Extract the (x, y) coordinate from the center of the cell holding the provided text.  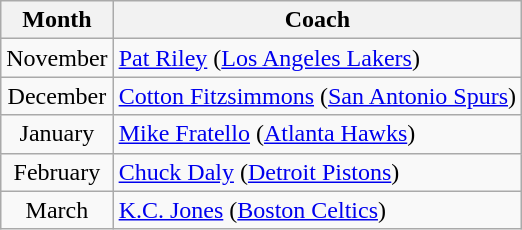
Cotton Fitzsimmons (San Antonio Spurs) (317, 96)
February (57, 172)
K.C. Jones (Boston Celtics) (317, 210)
Pat Riley (Los Angeles Lakers) (317, 58)
December (57, 96)
Mike Fratello (Atlanta Hawks) (317, 134)
Month (57, 20)
Coach (317, 20)
Chuck Daly (Detroit Pistons) (317, 172)
November (57, 58)
March (57, 210)
January (57, 134)
